Extract the [x, y] coordinate from the center of the cell holding the provided text.  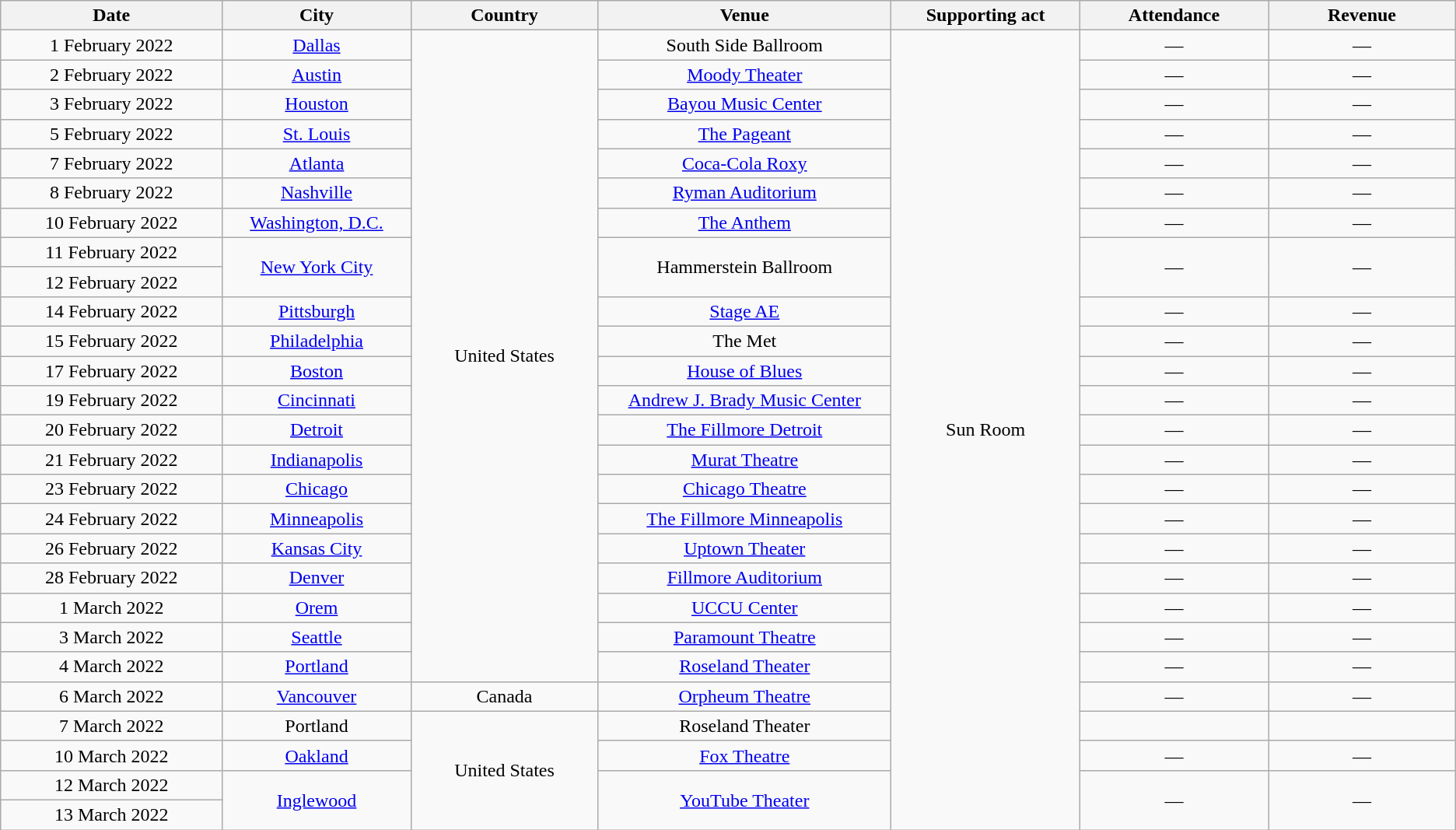
Fillmore Auditorium [745, 578]
South Side Ballroom [745, 45]
New York City [317, 267]
Seattle [317, 637]
House of Blues [745, 371]
Orem [317, 608]
Murat Theatre [745, 460]
10 February 2022 [112, 222]
15 February 2022 [112, 341]
Pittsburgh [317, 311]
20 February 2022 [112, 430]
St. Louis [317, 134]
12 March 2022 [112, 785]
Sun Room [985, 430]
10 March 2022 [112, 755]
UCCU Center [745, 608]
Chicago Theatre [745, 489]
Hammerstein Ballroom [745, 267]
City [317, 16]
Indianapolis [317, 460]
Venue [745, 16]
Moody Theater [745, 75]
1 March 2022 [112, 608]
Kansas City [317, 548]
13 March 2022 [112, 814]
19 February 2022 [112, 401]
Nashville [317, 193]
6 March 2022 [112, 696]
7 February 2022 [112, 163]
5 February 2022 [112, 134]
Orpheum Theatre [745, 696]
Washington, D.C. [317, 222]
23 February 2022 [112, 489]
12 February 2022 [112, 282]
Vancouver [317, 696]
Revenue [1363, 16]
Ryman Auditorium [745, 193]
Andrew J. Brady Music Center [745, 401]
Canada [504, 696]
YouTube Theater [745, 800]
The Pageant [745, 134]
Bayou Music Center [745, 104]
Supporting act [985, 16]
The Anthem [745, 222]
Country [504, 16]
26 February 2022 [112, 548]
1 February 2022 [112, 45]
Attendance [1174, 16]
Minneapolis [317, 519]
The Fillmore Detroit [745, 430]
4 March 2022 [112, 667]
Chicago [317, 489]
17 February 2022 [112, 371]
Date [112, 16]
7 March 2022 [112, 726]
24 February 2022 [112, 519]
The Fillmore Minneapolis [745, 519]
2 February 2022 [112, 75]
Inglewood [317, 800]
Boston [317, 371]
3 March 2022 [112, 637]
The Met [745, 341]
Austin [317, 75]
8 February 2022 [112, 193]
Atlanta [317, 163]
Uptown Theater [745, 548]
21 February 2022 [112, 460]
Detroit [317, 430]
14 February 2022 [112, 311]
Stage AE [745, 311]
Fox Theatre [745, 755]
3 February 2022 [112, 104]
Coca-Cola Roxy [745, 163]
Philadelphia [317, 341]
Denver [317, 578]
Dallas [317, 45]
Cincinnati [317, 401]
11 February 2022 [112, 252]
Oakland [317, 755]
Paramount Theatre [745, 637]
28 February 2022 [112, 578]
Houston [317, 104]
